Return the [x, y] coordinate for the center point of the cell that contains the specified text.  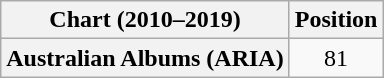
Australian Albums (ARIA) [145, 58]
Position [336, 20]
Chart (2010–2019) [145, 20]
81 [336, 58]
